Scan for the cell matching the given text and deliver its (x, y) coordinate at center. 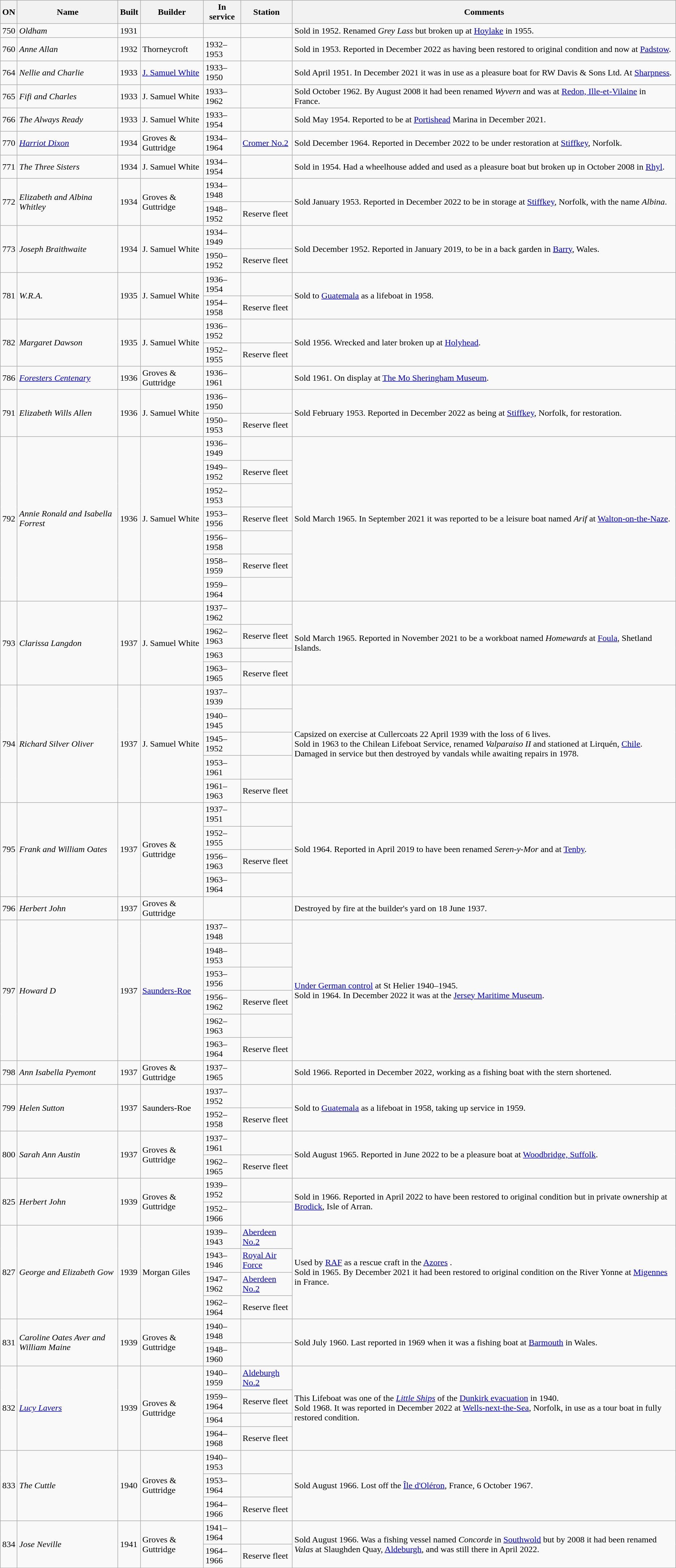
750 (9, 31)
1941 (129, 1544)
1937–1961 (222, 1143)
Under German control at St Helier 1940–1945.Sold in 1964. In December 2022 it was at the Jersey Maritime Museum. (484, 990)
Sold 1961. On display at The Mo Sheringham Museum. (484, 378)
1948–1960 (222, 1354)
Margaret Dawson (68, 343)
In service (222, 12)
1934–1949 (222, 237)
Cromer No.2 (266, 143)
W.R.A. (68, 296)
Clarissa Langdon (68, 643)
1932–1953 (222, 49)
1949–1952 (222, 472)
1953–1961 (222, 767)
1939–1943 (222, 1237)
1956–1958 (222, 542)
Helen Sutton (68, 1108)
Destroyed by fire at the builder's yard on 18 June 1937. (484, 908)
1948–1953 (222, 955)
Aldeburgh No.2 (266, 1378)
794 (9, 744)
827 (9, 1272)
1964–1968 (222, 1438)
772 (9, 202)
782 (9, 343)
1958–1959 (222, 566)
Sold 1964. Reported in April 2019 to have been renamed Seren-y-Mor and at Tenby. (484, 849)
1952–1966 (222, 1213)
1947–1962 (222, 1284)
1948–1952 (222, 214)
1940–1953 (222, 1462)
Elizabeth Wills Allen (68, 413)
Elizabeth and Albina Whitley (68, 202)
1940 (129, 1485)
796 (9, 908)
Comments (484, 12)
1936–1954 (222, 284)
1937–1948 (222, 932)
Oldham (68, 31)
1950–1953 (222, 425)
Fifi and Charles (68, 96)
Sold March 1965. In September 2021 it was reported to be a leisure boat named Arif at Walton-on-the-Naze. (484, 519)
Howard D (68, 990)
1931 (129, 31)
781 (9, 296)
1937–1939 (222, 697)
Sold July 1960. Last reported in 1969 when it was a fishing boat at Barmouth in Wales. (484, 1342)
Royal Air Force (266, 1260)
Jose Neville (68, 1544)
800 (9, 1155)
Ann Isabella Pyemont (68, 1073)
760 (9, 49)
1962–1965 (222, 1166)
1934–1964 (222, 143)
765 (9, 96)
Morgan Giles (172, 1272)
The Three Sisters (68, 167)
1937–1962 (222, 613)
1933–1954 (222, 120)
1962–1964 (222, 1307)
Name (68, 12)
1952–1953 (222, 495)
1953–1964 (222, 1485)
766 (9, 120)
1937–1951 (222, 814)
Sold August 1966. Lost off the Île d'Oléron, France, 6 October 1967. (484, 1485)
Sold 1966. Reported in December 2022, working as a fishing boat with the stern shortened. (484, 1073)
Frank and William Oates (68, 849)
832 (9, 1408)
834 (9, 1544)
770 (9, 143)
Sold December 1964. Reported in December 2022 to be under restoration at Stiffkey, Norfolk. (484, 143)
764 (9, 73)
771 (9, 167)
Sold in 1954. Had a wheelhouse added and used as a pleasure boat but broken up in October 2008 in Rhyl. (484, 167)
1963 (222, 655)
Sold April 1951. In December 2021 it was in use as a pleasure boat for RW Davis & Sons Ltd. At Sharpness. (484, 73)
Sold to Guatemala as a lifeboat in 1958, taking up service in 1959. (484, 1108)
Sold January 1953. Reported in December 2022 to be in storage at Stiffkey, Norfolk, with the name Albina. (484, 202)
791 (9, 413)
1956–1963 (222, 861)
Annie Ronald and Isabella Forrest (68, 519)
1933–1950 (222, 73)
Sold in 1953. Reported in December 2022 as having been restored to original condition and now at Padstow. (484, 49)
The Always Ready (68, 120)
1939–1952 (222, 1190)
797 (9, 990)
Sold August 1965. Reported in June 2022 to be a pleasure boat at Woodbridge, Suffolk. (484, 1155)
833 (9, 1485)
Richard Silver Oliver (68, 744)
1954–1958 (222, 307)
Caroline Oates Aver and William Maine (68, 1342)
The Cuttle (68, 1485)
Station (266, 12)
Sold December 1952. Reported in January 2019, to be in a back garden in Barry, Wales. (484, 249)
ON (9, 12)
1932 (129, 49)
1943–1946 (222, 1260)
1952–1958 (222, 1119)
1950–1952 (222, 261)
1940–1948 (222, 1331)
1963–1965 (222, 673)
1936–1961 (222, 378)
Sold in 1966. Reported in April 2022 to have been restored to original condition but in private ownership at Brodick, Isle of Arran. (484, 1202)
Sold in 1952. Renamed Grey Lass but broken up at Hoylake in 1955. (484, 31)
Joseph Braithwaite (68, 249)
786 (9, 378)
795 (9, 849)
Anne Allan (68, 49)
Harriot Dixon (68, 143)
Foresters Centenary (68, 378)
1933–1962 (222, 96)
Sold February 1953. Reported in December 2022 as being at Stiffkey, Norfolk, for restoration. (484, 413)
1937–1952 (222, 1096)
Sold to Guatemala as a lifeboat in 1958. (484, 296)
Thorneycroft (172, 49)
799 (9, 1108)
831 (9, 1342)
Lucy Lavers (68, 1408)
Sold 1956. Wrecked and later broken up at Holyhead. (484, 343)
1945–1952 (222, 744)
Sold May 1954. Reported to be at Portishead Marina in December 2021. (484, 120)
1941–1964 (222, 1532)
1940–1945 (222, 720)
793 (9, 643)
792 (9, 519)
Built (129, 12)
1936–1952 (222, 331)
773 (9, 249)
1956–1962 (222, 1002)
1934–1954 (222, 167)
1937–1965 (222, 1073)
Sarah Ann Austin (68, 1155)
798 (9, 1073)
1940–1959 (222, 1378)
1961–1963 (222, 791)
1964 (222, 1420)
1936–1950 (222, 401)
1936–1949 (222, 448)
Sold October 1962. By August 2008 it had been renamed Wyvern and was at Redon, Ille-et-Vilaine in France. (484, 96)
1934–1948 (222, 190)
Sold March 1965. Reported in November 2021 to be a workboat named Homewards at Foula, Shetland Islands. (484, 643)
Builder (172, 12)
Nellie and Charlie (68, 73)
George and Elizabeth Gow (68, 1272)
825 (9, 1202)
